Locate the cell with the specified text and output its (X, Y) center coordinate. 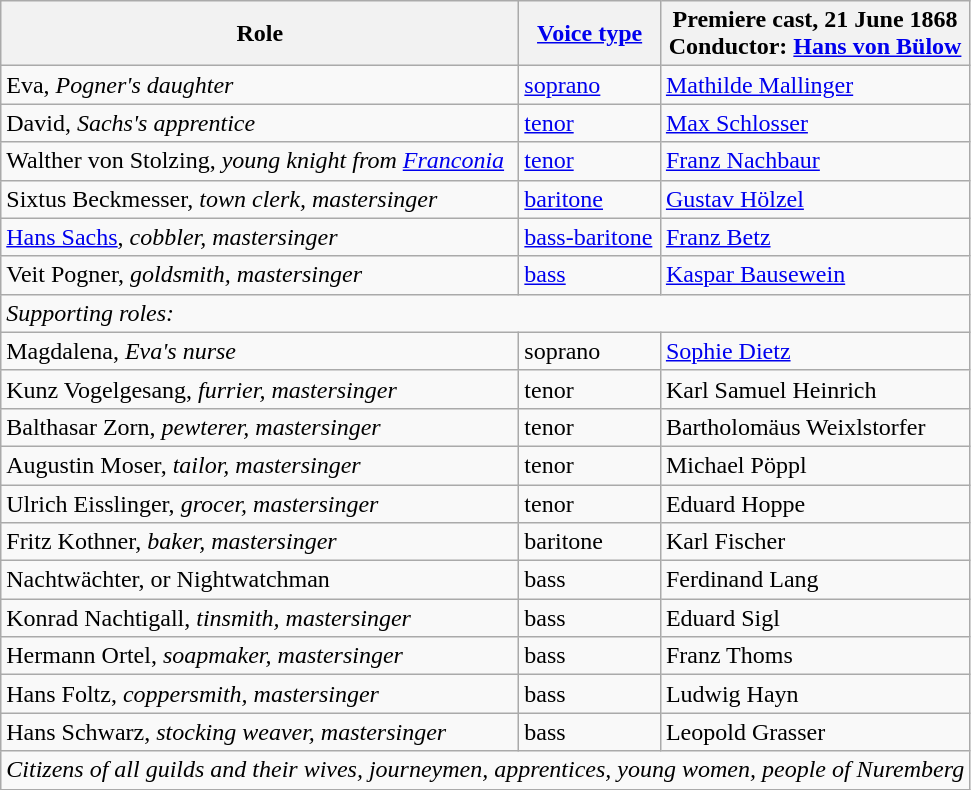
Nachtwächter, or Nightwatchman (260, 580)
Magdalena, Eva's nurse (260, 351)
Citizens of all guilds and their wives, journeymen, apprentices, young women, people of Nuremberg (486, 770)
Leopold Grasser (814, 732)
Fritz Kothner, baker, mastersinger (260, 542)
Sophie Dietz (814, 351)
Kaspar Bausewein (814, 275)
Gustav Hölzel (814, 199)
Konrad Nachtigall, tinsmith, mastersinger (260, 618)
Bartholomäus Weixlstorfer (814, 427)
Franz Thoms (814, 656)
Kunz Vogelgesang, furrier, mastersinger (260, 389)
Walther von Stolzing, young knight from Franconia (260, 161)
Karl Samuel Heinrich (814, 389)
Franz Betz (814, 237)
Karl Fischer (814, 542)
Eduard Hoppe (814, 503)
Eduard Sigl (814, 618)
Ferdinand Lang (814, 580)
Augustin Moser, tailor, mastersinger (260, 465)
Max Schlosser (814, 123)
Ludwig Hayn (814, 694)
Hermann Ortel, soapmaker, mastersinger (260, 656)
Franz Nachbaur (814, 161)
Ulrich Eisslinger, grocer, mastersinger (260, 503)
Sixtus Beckmesser, town clerk, mastersinger (260, 199)
Eva, Pogner's daughter (260, 85)
Supporting roles: (486, 313)
Balthasar Zorn, pewterer, mastersinger (260, 427)
Hans Foltz, coppersmith, mastersinger (260, 694)
Role (260, 34)
Veit Pogner, goldsmith, mastersinger (260, 275)
Premiere cast, 21 June 1868Conductor: Hans von Bülow (814, 34)
Michael Pöppl (814, 465)
Mathilde Mallinger (814, 85)
bass-baritone (590, 237)
David, Sachs's apprentice (260, 123)
Hans Sachs, cobbler, mastersinger (260, 237)
Hans Schwarz, stocking weaver, mastersinger (260, 732)
Voice type (590, 34)
